Locate the cell with the specified text and output its [X, Y] center coordinate. 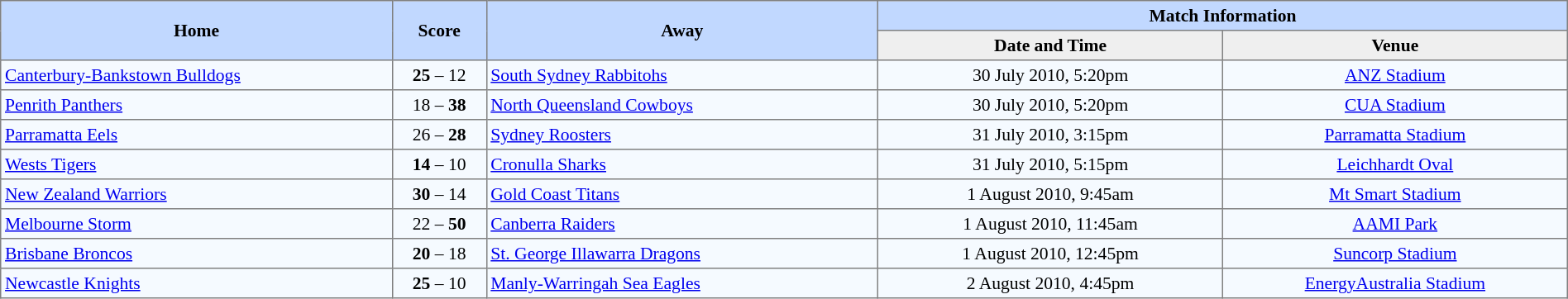
Date and Time [1050, 45]
EnergyAustralia Stadium [1394, 283]
1 August 2010, 12:45pm [1050, 254]
New Zealand Warriors [197, 194]
18 – 38 [439, 105]
Brisbane Broncos [197, 254]
31 July 2010, 3:15pm [1050, 135]
26 – 28 [439, 135]
31 July 2010, 5:15pm [1050, 164]
CUA Stadium [1394, 105]
Gold Coast Titans [682, 194]
ANZ Stadium [1394, 75]
22 – 50 [439, 224]
1 August 2010, 11:45am [1050, 224]
25 – 12 [439, 75]
South Sydney Rabbitohs [682, 75]
Leichhardt Oval [1394, 164]
Home [197, 31]
St. George Illawarra Dragons [682, 254]
25 – 10 [439, 283]
Newcastle Knights [197, 283]
Sydney Roosters [682, 135]
Manly-Warringah Sea Eagles [682, 283]
Canterbury-Bankstown Bulldogs [197, 75]
Cronulla Sharks [682, 164]
Penrith Panthers [197, 105]
20 – 18 [439, 254]
Suncorp Stadium [1394, 254]
Parramatta Eels [197, 135]
Mt Smart Stadium [1394, 194]
Parramatta Stadium [1394, 135]
Match Information [1223, 16]
North Queensland Cowboys [682, 105]
30 – 14 [439, 194]
Venue [1394, 45]
Melbourne Storm [197, 224]
Wests Tigers [197, 164]
Away [682, 31]
14 – 10 [439, 164]
2 August 2010, 4:45pm [1050, 283]
AAMI Park [1394, 224]
Canberra Raiders [682, 224]
1 August 2010, 9:45am [1050, 194]
Score [439, 31]
